Return [X, Y] of the center of cell containing provided text 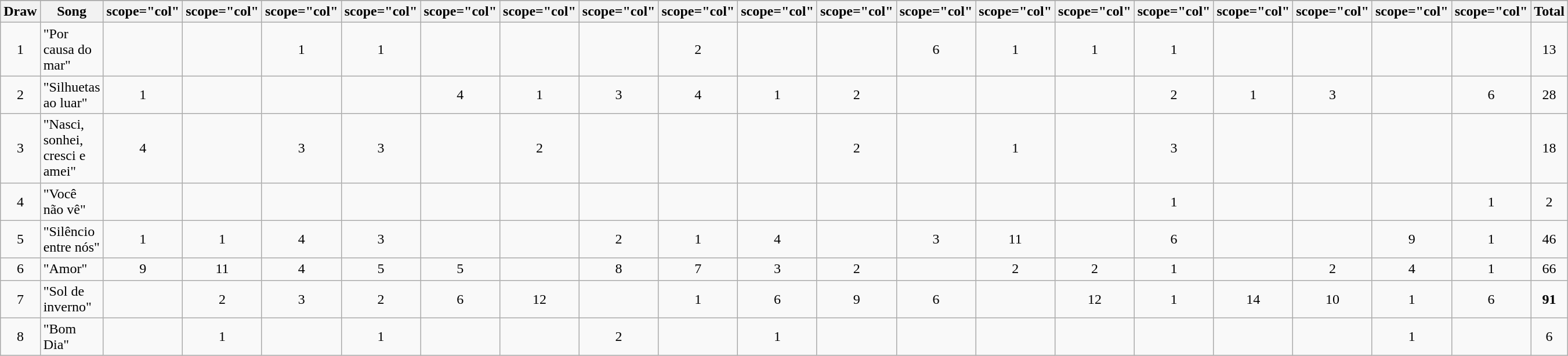
Song [72, 12]
"Amor" [72, 269]
"Sol de inverno" [72, 299]
91 [1549, 299]
"Nasci, sonhei, cresci e amei" [72, 148]
"Você não vê" [72, 202]
"Silhuetas ao luar" [72, 95]
28 [1549, 95]
18 [1549, 148]
"Por causa do mar" [72, 49]
13 [1549, 49]
"Silêncio entre nós" [72, 239]
Total [1549, 12]
66 [1549, 269]
46 [1549, 239]
Draw [20, 12]
10 [1333, 299]
"Bom Dia" [72, 336]
14 [1253, 299]
